Determine the [X, Y] coordinate at the center of the cell enclosing the given text.  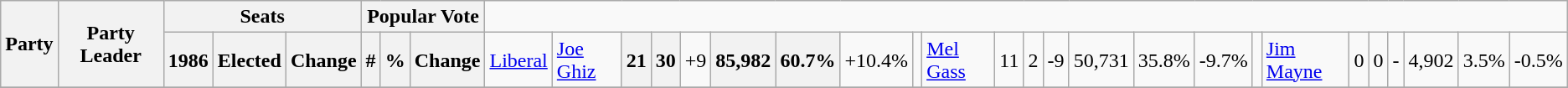
-9 [1055, 60]
% [395, 60]
21 [637, 60]
- [1395, 60]
85,982 [744, 60]
Popular Vote [423, 17]
Mel Gass [958, 60]
60.7% [807, 60]
Jim Mayne [1305, 60]
+10.4% [876, 60]
50,731 [1101, 60]
+9 [695, 60]
# [370, 60]
35.8% [1164, 60]
30 [665, 60]
Joe Ghiz [586, 60]
2 [1034, 60]
1986 [188, 60]
Seats [262, 17]
Party [29, 44]
3.5% [1484, 60]
Party Leader [111, 44]
-0.5% [1538, 60]
-9.7% [1223, 60]
Liberal [518, 60]
4,902 [1431, 60]
11 [1009, 60]
Elected [250, 60]
